Output the [X, Y] coordinate of the center of the cell containing the given text.  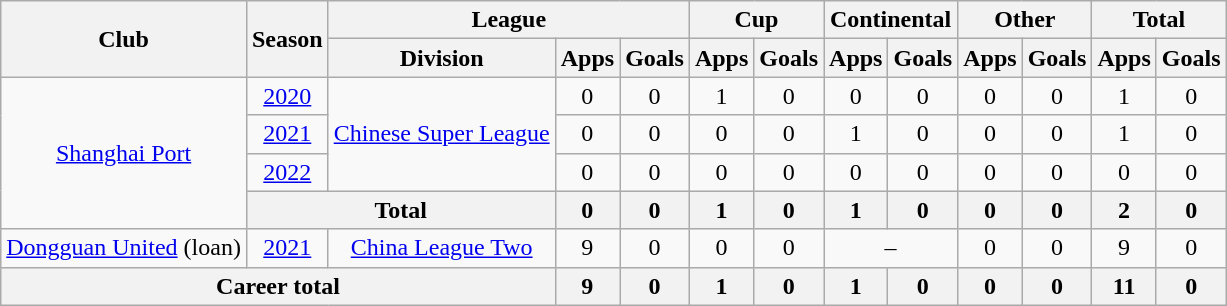
2 [1124, 210]
Club [124, 39]
Shanghai Port [124, 153]
11 [1124, 286]
2022 [287, 172]
Continental [891, 20]
China League Two [442, 248]
Career total [278, 286]
Division [442, 58]
– [891, 248]
Chinese Super League [442, 134]
League [508, 20]
Dongguan United (loan) [124, 248]
2020 [287, 96]
Cup [756, 20]
Other [1025, 20]
Season [287, 39]
